Return [X, Y] of the center of cell containing provided text 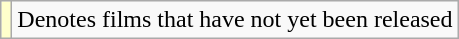
Denotes films that have not yet been released [235, 20]
